Capture the cell that displays the provided text and extract its [X, Y] central coordinate. 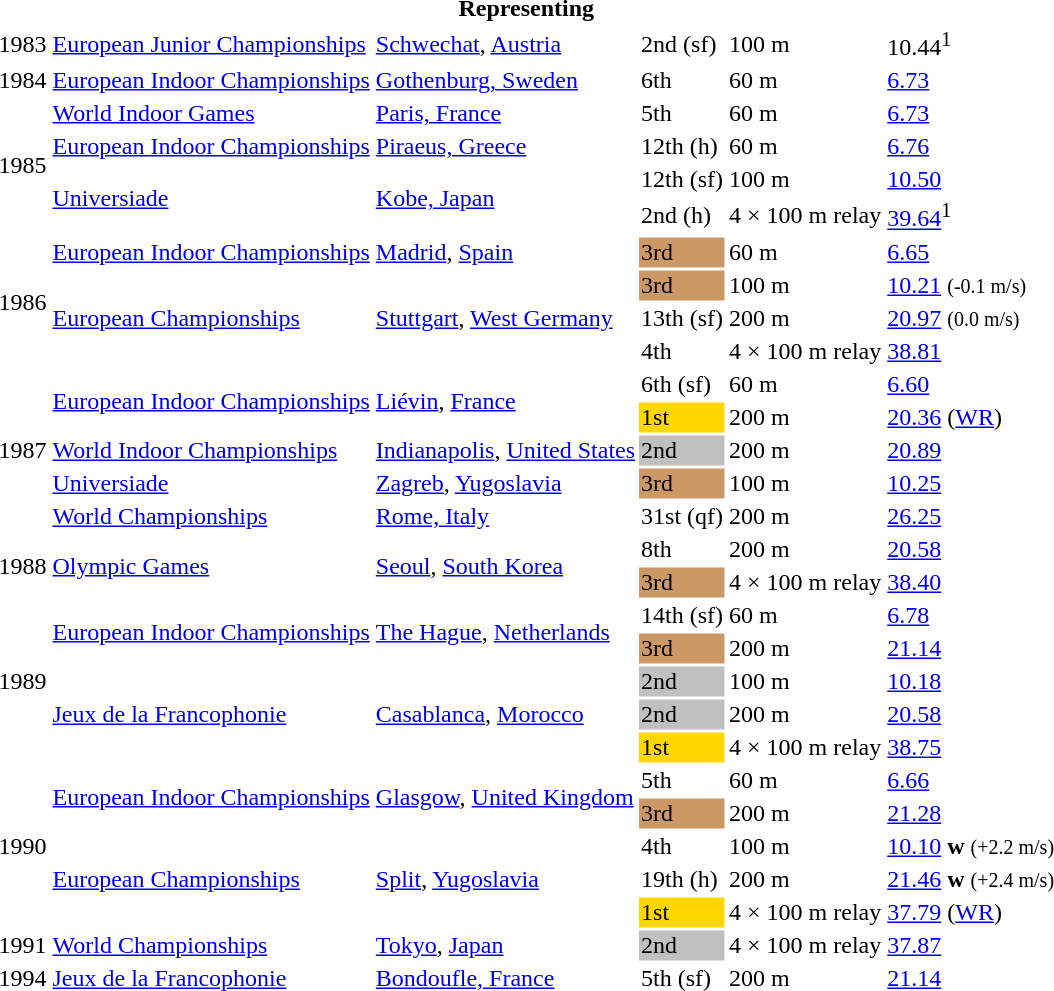
Liévin, France [505, 400]
2nd (h) [682, 215]
World Indoor Championships [211, 450]
Piraeus, Greece [505, 146]
World Indoor Games [211, 113]
12th (h) [682, 146]
6th (sf) [682, 384]
2nd (sf) [682, 44]
Jeux de la Francophonie [211, 714]
Zagreb, Yugoslavia [505, 483]
Casablanca, Morocco [505, 714]
European Junior Championships [211, 44]
Paris, France [505, 113]
13th (sf) [682, 318]
12th (sf) [682, 179]
31st (qf) [682, 516]
Tokyo, Japan [505, 945]
8th [682, 549]
Stuttgart, West Germany [505, 318]
Indianapolis, United States [505, 450]
Schwechat, Austria [505, 44]
Olympic Games [211, 566]
Rome, Italy [505, 516]
Glasgow, United Kingdom [505, 796]
19th (h) [682, 879]
Split, Yugoslavia [505, 879]
Madrid, Spain [505, 252]
Kobe, Japan [505, 198]
6th [682, 80]
The Hague, Netherlands [505, 632]
14th (sf) [682, 615]
Seoul, South Korea [505, 566]
Gothenburg, Sweden [505, 80]
